Find where the given text appears and provide that cell's center as (X, Y) coordinate. 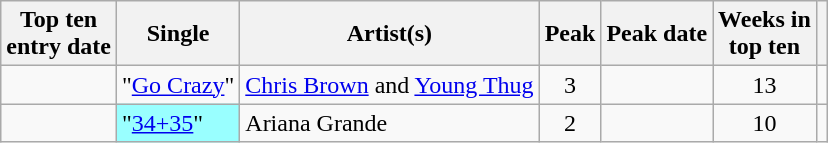
13 (765, 85)
Weeks intop ten (765, 34)
2 (570, 123)
Single (178, 34)
Top tenentry date (59, 34)
Peak date (657, 34)
"Go Crazy" (178, 85)
Peak (570, 34)
10 (765, 123)
Ariana Grande (390, 123)
Artist(s) (390, 34)
Chris Brown and Young Thug (390, 85)
3 (570, 85)
"34+35" (178, 123)
